Locate the cell with the specified text and output its (x, y) center coordinate. 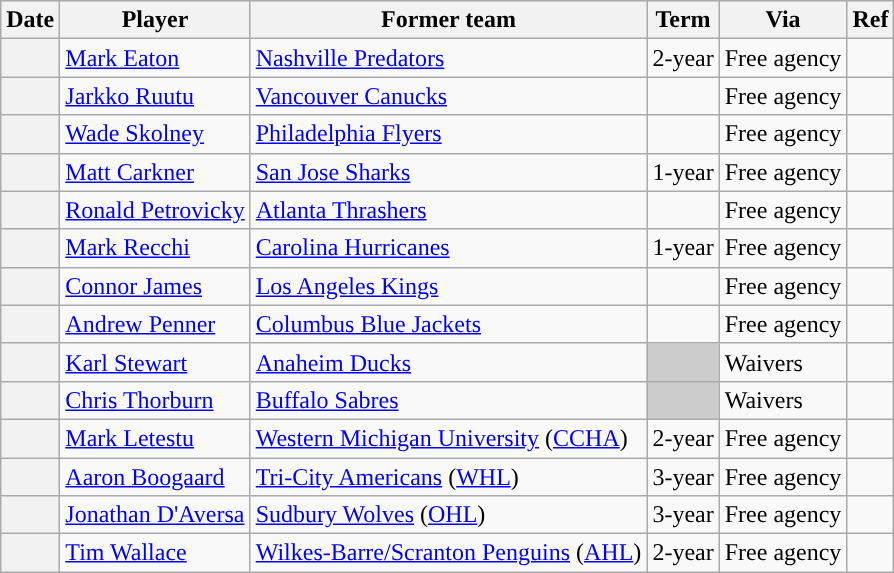
Former team (448, 20)
Wade Skolney (155, 134)
Columbus Blue Jackets (448, 324)
Player (155, 20)
Mark Recchi (155, 248)
Mark Eaton (155, 58)
Aaron Boogaard (155, 477)
Mark Letestu (155, 438)
Philadelphia Flyers (448, 134)
Via (783, 20)
Ronald Petrovicky (155, 210)
Term (683, 20)
Vancouver Canucks (448, 96)
Andrew Penner (155, 324)
Western Michigan University (CCHA) (448, 438)
Carolina Hurricanes (448, 248)
Chris Thorburn (155, 400)
Matt Carkner (155, 172)
Connor James (155, 286)
Atlanta Thrashers (448, 210)
Date (30, 20)
Karl Stewart (155, 362)
Buffalo Sabres (448, 400)
Tri-City Americans (WHL) (448, 477)
Anaheim Ducks (448, 362)
Los Angeles Kings (448, 286)
Sudbury Wolves (OHL) (448, 515)
Ref (870, 20)
Tim Wallace (155, 553)
Jonathan D'Aversa (155, 515)
Wilkes-Barre/Scranton Penguins (AHL) (448, 553)
Nashville Predators (448, 58)
San Jose Sharks (448, 172)
Jarkko Ruutu (155, 96)
